From the cell containing the given text, extract its center point as [x, y] coordinate. 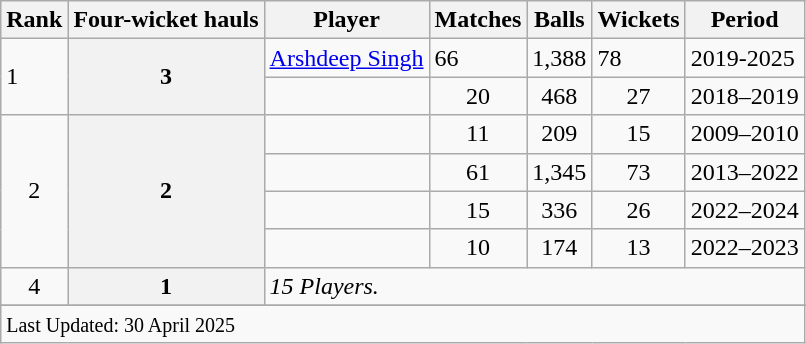
4 [34, 286]
Matches [478, 20]
2019-2025 [744, 58]
11 [478, 134]
2022–2024 [744, 210]
Balls [560, 20]
15 Players. [534, 286]
468 [560, 96]
336 [560, 210]
Wickets [638, 20]
27 [638, 96]
26 [638, 210]
3 [166, 77]
66 [478, 58]
2013–2022 [744, 172]
73 [638, 172]
61 [478, 172]
2018–2019 [744, 96]
174 [560, 248]
1,345 [560, 172]
Four-wicket hauls [166, 20]
209 [560, 134]
Last Updated: 30 April 2025 [402, 324]
13 [638, 248]
Player [346, 20]
1,388 [560, 58]
2022–2023 [744, 248]
78 [638, 58]
Rank [34, 20]
Period [744, 20]
10 [478, 248]
Arshdeep Singh [346, 58]
2009–2010 [744, 134]
20 [478, 96]
